Search for the cell housing the specified text and yield its [x, y] center coordinate. 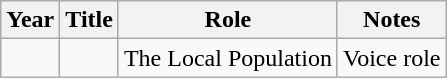
Title [90, 20]
The Local Population [228, 58]
Year [30, 20]
Voice role [392, 58]
Notes [392, 20]
Role [228, 20]
